For the text-containing cell, return its midpoint in [x, y] coordinate format. 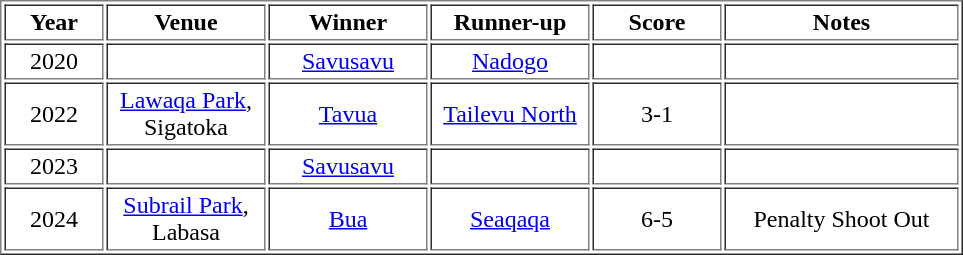
Bua [348, 220]
2022 [54, 114]
Runner-up [510, 22]
Subrail Park, Labasa [186, 220]
Score [656, 22]
Tavua [348, 114]
2020 [54, 62]
Lawaqa Park, Sigatoka [186, 114]
Year [54, 22]
Venue [186, 22]
Tailevu North [510, 114]
Seaqaqa [510, 220]
Winner [348, 22]
Nadogo [510, 62]
2023 [54, 166]
6-5 [656, 220]
Penalty Shoot Out [841, 220]
Notes [841, 22]
3-1 [656, 114]
2024 [54, 220]
